Pinpoint the cell where the given text exists, returning its (X, Y) midpoint coordinate. 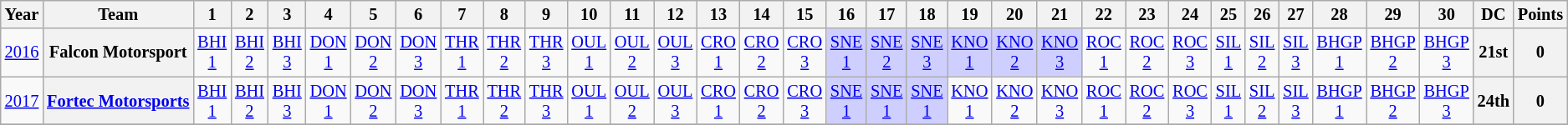
14 (762, 14)
Fortec Motorsports (118, 101)
2017 (22, 101)
21 (1060, 14)
SNE2 (886, 52)
2 (249, 14)
21st (1494, 52)
24th (1494, 101)
Points (1540, 14)
Falcon Motorsport (118, 52)
7 (462, 14)
Year (22, 14)
8 (504, 14)
23 (1147, 14)
4 (329, 14)
12 (676, 14)
9 (546, 14)
Team (118, 14)
5 (373, 14)
17 (886, 14)
15 (804, 14)
1 (212, 14)
26 (1262, 14)
3 (288, 14)
20 (1014, 14)
19 (970, 14)
29 (1393, 14)
24 (1190, 14)
28 (1340, 14)
6 (418, 14)
SNE3 (927, 52)
27 (1295, 14)
30 (1447, 14)
16 (846, 14)
DC (1494, 14)
13 (718, 14)
11 (632, 14)
18 (927, 14)
25 (1228, 14)
10 (589, 14)
22 (1104, 14)
2016 (22, 52)
